Return (x, y) of the center of cell containing provided text 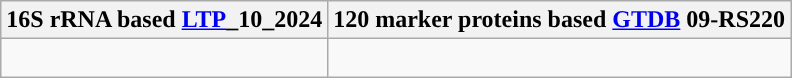
120 marker proteins based GTDB 09-RS220 (560, 20)
16S rRNA based LTP_10_2024 (164, 20)
